Identify which cell holds the provided text, then report its (x, y) central coordinate. 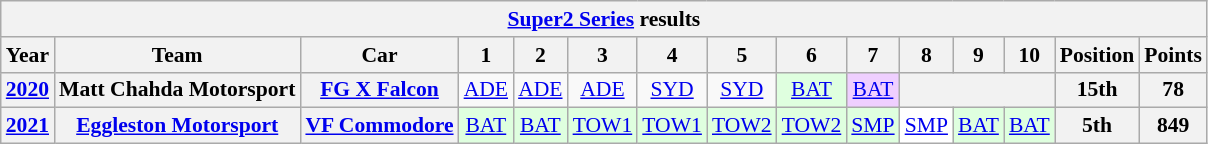
Eggleston Motorsport (177, 126)
5 (742, 55)
8 (926, 55)
849 (1173, 126)
VF Commodore (379, 126)
Super2 Series results (604, 19)
Position (1097, 55)
FG X Falcon (379, 90)
2 (540, 55)
6 (812, 55)
Team (177, 55)
5th (1097, 126)
1 (486, 55)
15th (1097, 90)
Year (28, 55)
Matt Chahda Motorsport (177, 90)
Car (379, 55)
3 (603, 55)
7 (872, 55)
78 (1173, 90)
10 (1030, 55)
2020 (28, 90)
4 (672, 55)
2021 (28, 126)
9 (978, 55)
Points (1173, 55)
